From the cell containing the given text, extract its center point as (X, Y) coordinate. 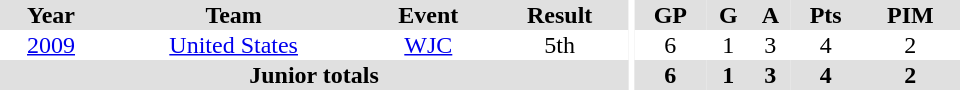
United States (234, 45)
Pts (826, 15)
Result (560, 15)
WJC (428, 45)
GP (670, 15)
A (770, 15)
G (728, 15)
2009 (51, 45)
Team (234, 15)
PIM (910, 15)
Event (428, 15)
Year (51, 15)
5th (560, 45)
Junior totals (314, 75)
